Provide the (x, y) coordinate of the cell's center where the given text is located.  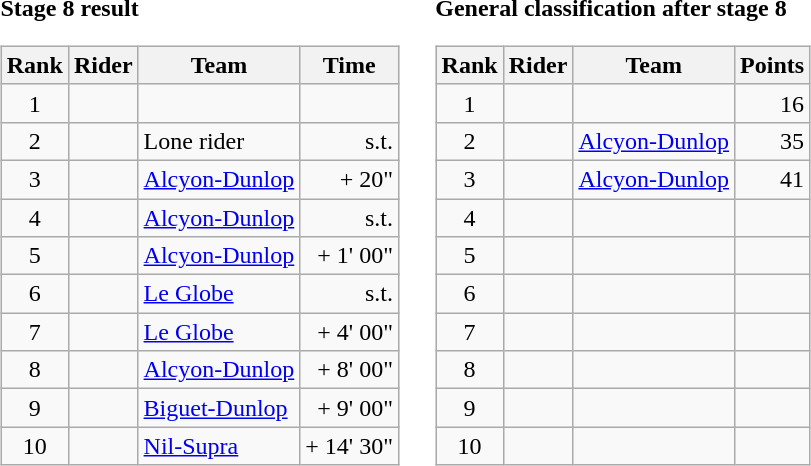
+ 1' 00" (350, 256)
Time (350, 65)
16 (772, 103)
+ 14' 30" (350, 446)
35 (772, 141)
+ 9' 00" (350, 408)
Lone rider (219, 141)
Points (772, 65)
41 (772, 179)
+ 4' 00" (350, 332)
+ 8' 00" (350, 370)
+ 20" (350, 179)
Nil-Supra (219, 446)
Biguet-Dunlop (219, 408)
